Detect which cell encompasses the target text, then output its [x, y] center coordinate. 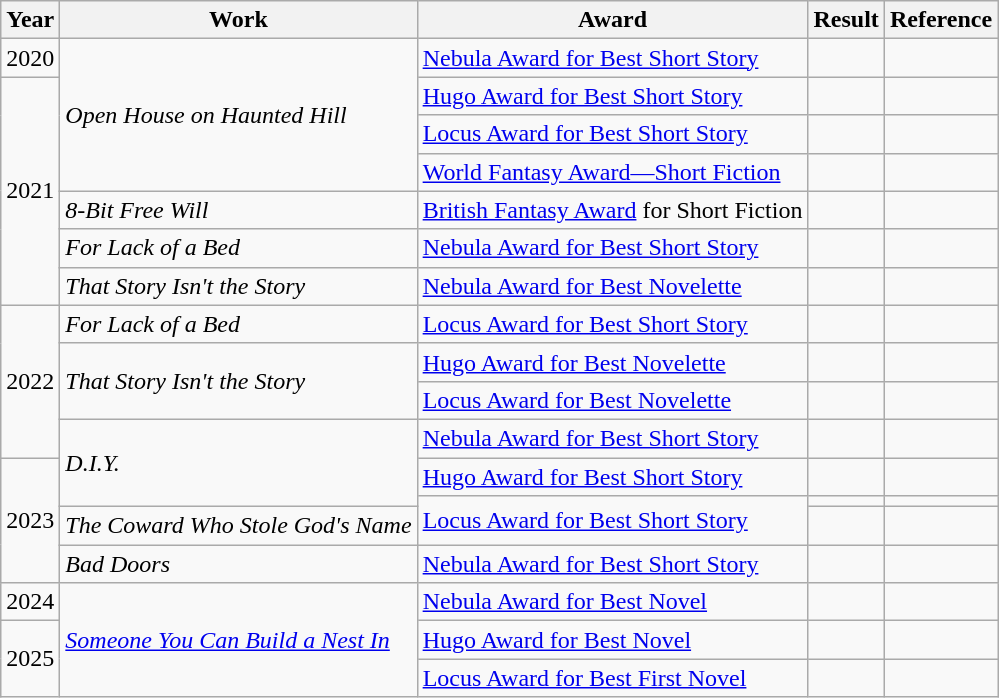
Year [30, 20]
Bad Doors [238, 564]
2022 [30, 381]
2020 [30, 58]
Result [846, 20]
2024 [30, 602]
British Fantasy Award for Short Fiction [612, 210]
Nebula Award for Best Novel [612, 602]
Award [612, 20]
2025 [30, 659]
8-Bit Free Will [238, 210]
Hugo Award for Best Novel [612, 640]
World Fantasy Award—Short Fiction [612, 172]
The Coward Who Stole God's Name [238, 526]
Someone You Can Build a Nest In [238, 640]
2021 [30, 191]
Hugo Award for Best Novelette [612, 362]
Locus Award for Best Novelette [612, 400]
Work [238, 20]
Locus Award for Best First Novel [612, 678]
Reference [940, 20]
D.I.Y. [238, 462]
2023 [30, 520]
Open House on Haunted Hill [238, 115]
Nebula Award for Best Novelette [612, 286]
